Output the (x, y) coordinate of the center of the cell containing the given text.  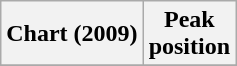
Chart (2009) (72, 34)
Peakposition (189, 34)
